Detect which cell encompasses the target text, then output its [X, Y] center coordinate. 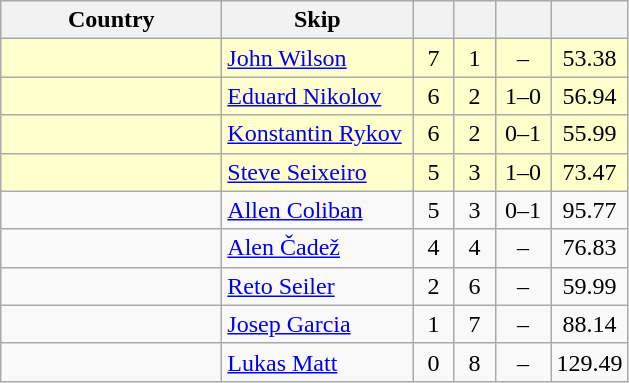
Steve Seixeiro [318, 172]
53.38 [590, 58]
Reto Seiler [318, 286]
Lukas Matt [318, 362]
129.49 [590, 362]
0 [434, 362]
8 [474, 362]
Josep Garcia [318, 324]
Alen Čadež [318, 248]
55.99 [590, 134]
Country [112, 20]
Allen Coliban [318, 210]
59.99 [590, 286]
73.47 [590, 172]
56.94 [590, 96]
Eduard Nikolov [318, 96]
95.77 [590, 210]
Skip [318, 20]
76.83 [590, 248]
88.14 [590, 324]
Konstantin Rykov [318, 134]
John Wilson [318, 58]
